Output the [x, y] coordinate of the center of the cell containing the given text.  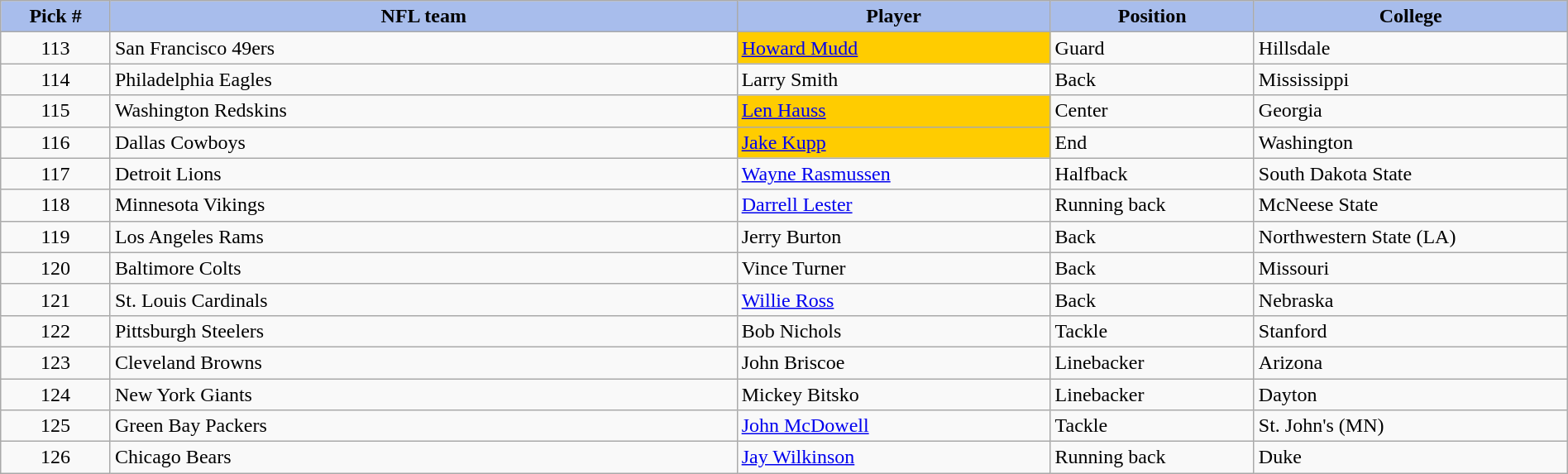
Willie Ross [893, 299]
St. Louis Cardinals [423, 299]
Stanford [1411, 331]
Center [1152, 111]
Halfback [1152, 174]
South Dakota State [1411, 174]
Arizona [1411, 362]
119 [56, 237]
Hillsdale [1411, 48]
Northwestern State (LA) [1411, 237]
Pittsburgh Steelers [423, 331]
Philadelphia Eagles [423, 79]
San Francisco 49ers [423, 48]
NFL team [423, 17]
College [1411, 17]
Player [893, 17]
Bob Nichols [893, 331]
Mickey Bitsko [893, 395]
Washington [1411, 142]
Mississippi [1411, 79]
Nebraska [1411, 299]
118 [56, 205]
123 [56, 362]
Larry Smith [893, 79]
116 [56, 142]
Howard Mudd [893, 48]
117 [56, 174]
Chicago Bears [423, 457]
Wayne Rasmussen [893, 174]
Washington Redskins [423, 111]
Jay Wilkinson [893, 457]
Len Hauss [893, 111]
Jake Kupp [893, 142]
125 [56, 426]
Dayton [1411, 395]
121 [56, 299]
Green Bay Packers [423, 426]
Vince Turner [893, 268]
Georgia [1411, 111]
Detroit Lions [423, 174]
Minnesota Vikings [423, 205]
New York Giants [423, 395]
End [1152, 142]
Guard [1152, 48]
Los Angeles Rams [423, 237]
113 [56, 48]
St. John's (MN) [1411, 426]
124 [56, 395]
Jerry Burton [893, 237]
Position [1152, 17]
Pick # [56, 17]
115 [56, 111]
126 [56, 457]
John McDowell [893, 426]
Darrell Lester [893, 205]
Missouri [1411, 268]
114 [56, 79]
122 [56, 331]
John Briscoe [893, 362]
120 [56, 268]
Dallas Cowboys [423, 142]
Baltimore Colts [423, 268]
McNeese State [1411, 205]
Cleveland Browns [423, 362]
Duke [1411, 457]
